For the text-containing cell, return its midpoint in [X, Y] coordinate format. 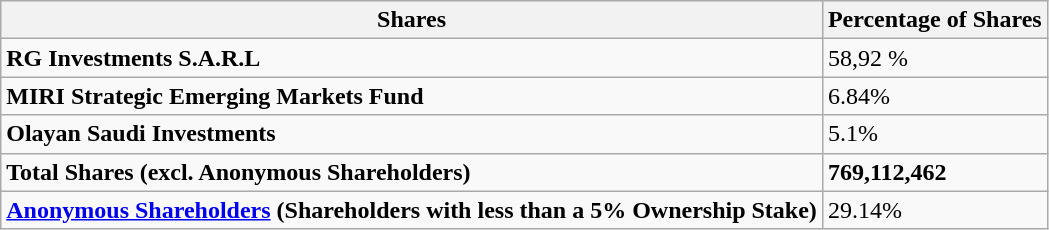
769,112,462 [934, 172]
Shares [412, 20]
5.1% [934, 134]
MIRI Strategic Emerging Markets Fund [412, 96]
29.14% [934, 210]
Total Shares (excl. Anonymous Shareholders) [412, 172]
Olayan Saudi Investments [412, 134]
Percentage of Shares [934, 20]
6.84% [934, 96]
58,92 % [934, 58]
Anonymous Shareholders (Shareholders with less than a 5% Ownership Stake) [412, 210]
RG Investments S.A.R.L [412, 58]
